Locate the cell with the specified text and output its (X, Y) center coordinate. 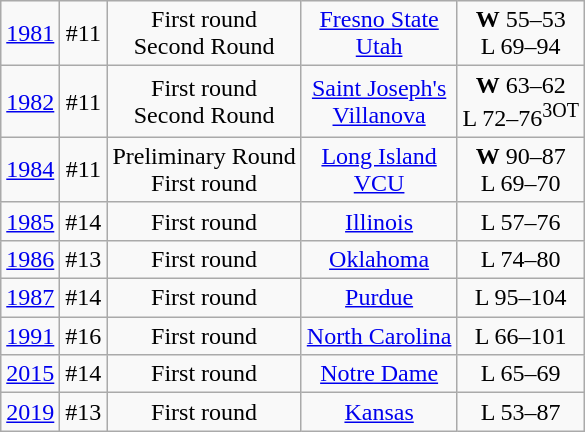
1984 (30, 170)
Oklahoma (379, 259)
1987 (30, 298)
2015 (30, 374)
Illinois (379, 221)
W 90–87L 69–70 (521, 170)
1986 (30, 259)
#16 (84, 336)
Fresno StateUtah (379, 34)
L 57–76 (521, 221)
2019 (30, 412)
Kansas (379, 412)
1981 (30, 34)
L 74–80 (521, 259)
W 63–62L 72–763OT (521, 102)
North Carolina (379, 336)
Notre Dame (379, 374)
L 95–104 (521, 298)
1985 (30, 221)
L 53–87 (521, 412)
Purdue (379, 298)
Long IslandVCU (379, 170)
W 55–53L 69–94 (521, 34)
L 65–69 (521, 374)
Saint Joseph'sVillanova (379, 102)
L 66–101 (521, 336)
1982 (30, 102)
Preliminary RoundFirst round (204, 170)
1991 (30, 336)
